Extract the [X, Y] coordinate from the center of the cell holding the provided text.  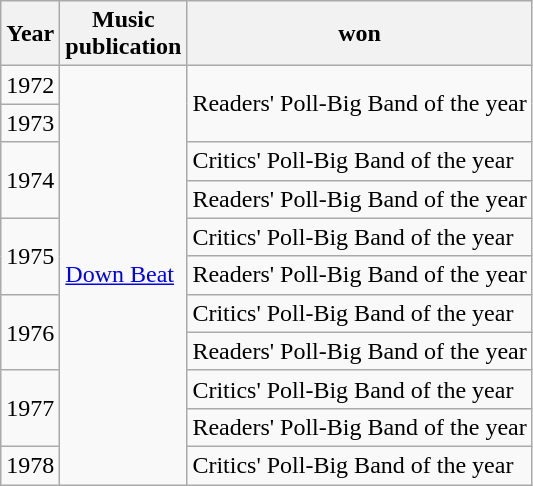
1974 [30, 180]
Year [30, 34]
Musicpublication [124, 34]
1973 [30, 123]
1972 [30, 85]
1976 [30, 332]
1975 [30, 256]
Down Beat [124, 276]
won [360, 34]
1978 [30, 465]
1977 [30, 408]
